Scan for the cell matching the given text and deliver its [X, Y] coordinate at center. 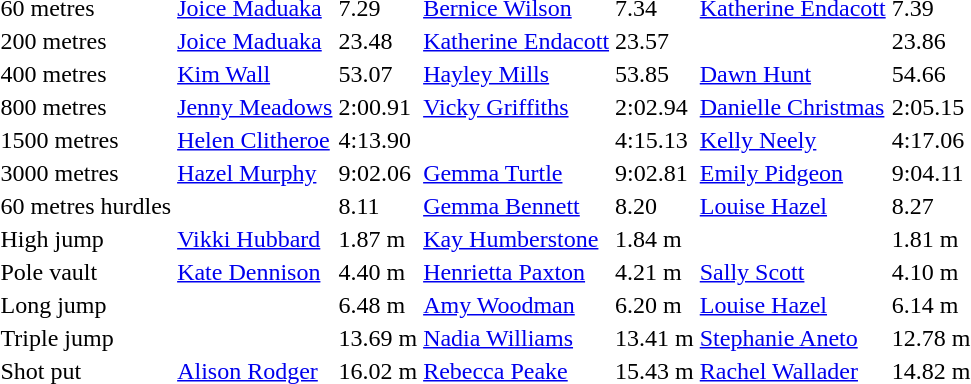
1.87 m [378, 239]
Hazel Murphy [255, 173]
8.11 [378, 206]
Jenny Meadows [255, 107]
4:15.13 [655, 140]
9:02.06 [378, 173]
Kate Dennison [255, 272]
4:13.90 [378, 140]
8.20 [655, 206]
9:02.81 [655, 173]
Helen Clitheroe [255, 140]
23.48 [378, 41]
4.21 m [655, 272]
2:00.91 [378, 107]
Kay Humberstone [516, 239]
Stephanie Aneto [792, 338]
Vicky Griffiths [516, 107]
Kelly Neely [792, 140]
53.85 [655, 74]
Dawn Hunt [792, 74]
13.69 m [378, 338]
Vikki Hubbard [255, 239]
Hayley Mills [516, 74]
53.07 [378, 74]
Gemma Turtle [516, 173]
13.41 m [655, 338]
Amy Woodman [516, 305]
4.40 m [378, 272]
6.48 m [378, 305]
1.84 m [655, 239]
Katherine Endacott [516, 41]
Henrietta Paxton [516, 272]
23.57 [655, 41]
Danielle Christmas [792, 107]
2:02.94 [655, 107]
Kim Wall [255, 74]
6.20 m [655, 305]
Gemma Bennett [516, 206]
Joice Maduaka [255, 41]
Nadia Williams [516, 338]
Emily Pidgeon [792, 173]
Sally Scott [792, 272]
